Extract the [x, y] coordinate from the center of the cell holding the provided text.  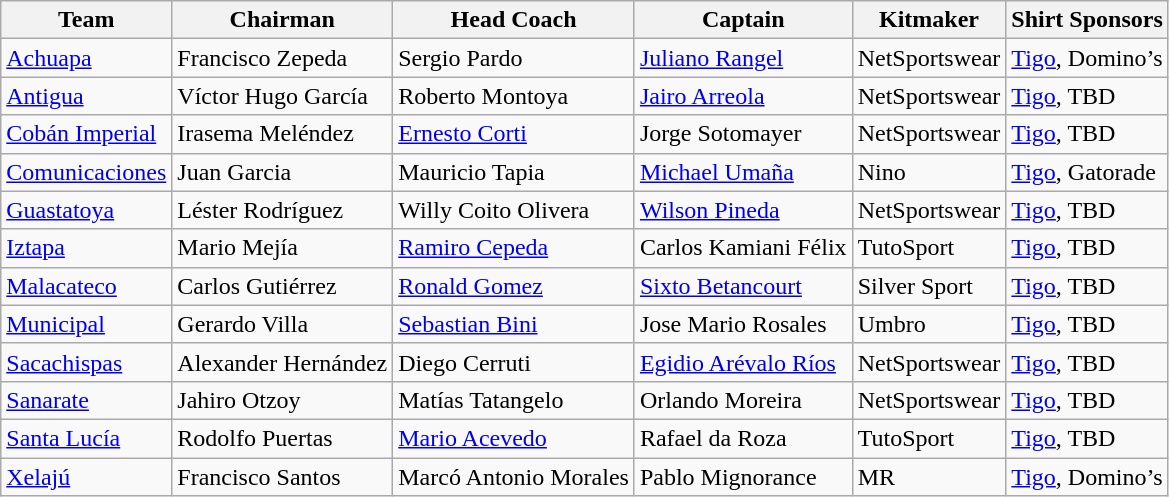
Francisco Santos [282, 477]
Comunicaciones [86, 172]
Head Coach [514, 20]
Ernesto Corti [514, 134]
Tigo, Gatorade [1087, 172]
Ronald Gomez [514, 286]
Jairo Arreola [743, 96]
Egidio Arévalo Ríos [743, 362]
Malacateco [86, 286]
Jorge Sotomayer [743, 134]
Silver Sport [929, 286]
Umbro [929, 324]
Team [86, 20]
Rafael da Roza [743, 438]
Orlando Moreira [743, 400]
MR [929, 477]
Matías Tatangelo [514, 400]
Francisco Zepeda [282, 58]
Santa Lucía [86, 438]
Irasema Meléndez [282, 134]
Kitmaker [929, 20]
Captain [743, 20]
Juliano Rangel [743, 58]
Ramiro Cepeda [514, 248]
Antigua [86, 96]
Marcó Antonio Morales [514, 477]
Jose Mario Rosales [743, 324]
Wilson Pineda [743, 210]
Achuapa [86, 58]
Chairman [282, 20]
Shirt Sponsors [1087, 20]
Michael Umaña [743, 172]
Jahiro Otzoy [282, 400]
Pablo Mignorance [743, 477]
Alexander Hernández [282, 362]
Nino [929, 172]
Guastatoya [86, 210]
Diego Cerruti [514, 362]
Juan Garcia [282, 172]
Sixto Betancourt [743, 286]
Mario Acevedo [514, 438]
Sacachispas [86, 362]
Víctor Hugo García [282, 96]
Sebastian Bini [514, 324]
Carlos Kamiani Félix [743, 248]
Willy Coito Olivera [514, 210]
Sanarate [86, 400]
Sergio Pardo [514, 58]
Xelajú [86, 477]
Mauricio Tapia [514, 172]
Roberto Montoya [514, 96]
Léster Rodríguez [282, 210]
Municipal [86, 324]
Gerardo Villa [282, 324]
Carlos Gutiérrez [282, 286]
Mario Mejía [282, 248]
Iztapa [86, 248]
Cobán Imperial [86, 134]
Rodolfo Puertas [282, 438]
